Scan for the cell matching the given text and deliver its (X, Y) coordinate at center. 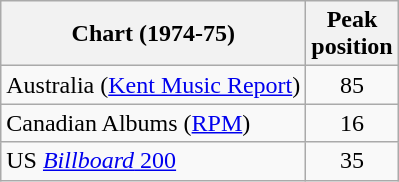
Australia (Kent Music Report) (154, 85)
US Billboard 200 (154, 161)
Peakposition (352, 34)
Chart (1974-75) (154, 34)
16 (352, 123)
Canadian Albums (RPM) (154, 123)
35 (352, 161)
85 (352, 85)
